Locate the cell with the specified text and output its (X, Y) center coordinate. 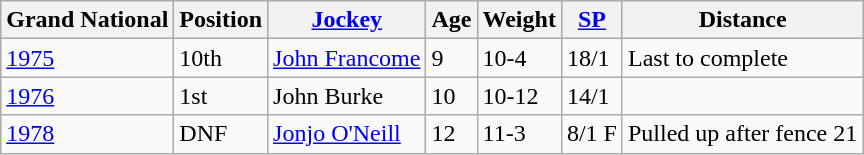
Distance (742, 20)
Last to complete (742, 58)
Jockey (347, 20)
Grand National (88, 20)
1975 (88, 58)
1978 (88, 134)
DNF (221, 134)
10th (221, 58)
Age (452, 20)
Jonjo O'Neill (347, 134)
Position (221, 20)
Pulled up after fence 21 (742, 134)
John Burke (347, 96)
1976 (88, 96)
12 (452, 134)
Weight (519, 20)
10-4 (519, 58)
14/1 (592, 96)
John Francome (347, 58)
18/1 (592, 58)
10 (452, 96)
9 (452, 58)
1st (221, 96)
SP (592, 20)
10-12 (519, 96)
8/1 F (592, 134)
11-3 (519, 134)
